Capture the cell that displays the provided text and extract its (X, Y) central coordinate. 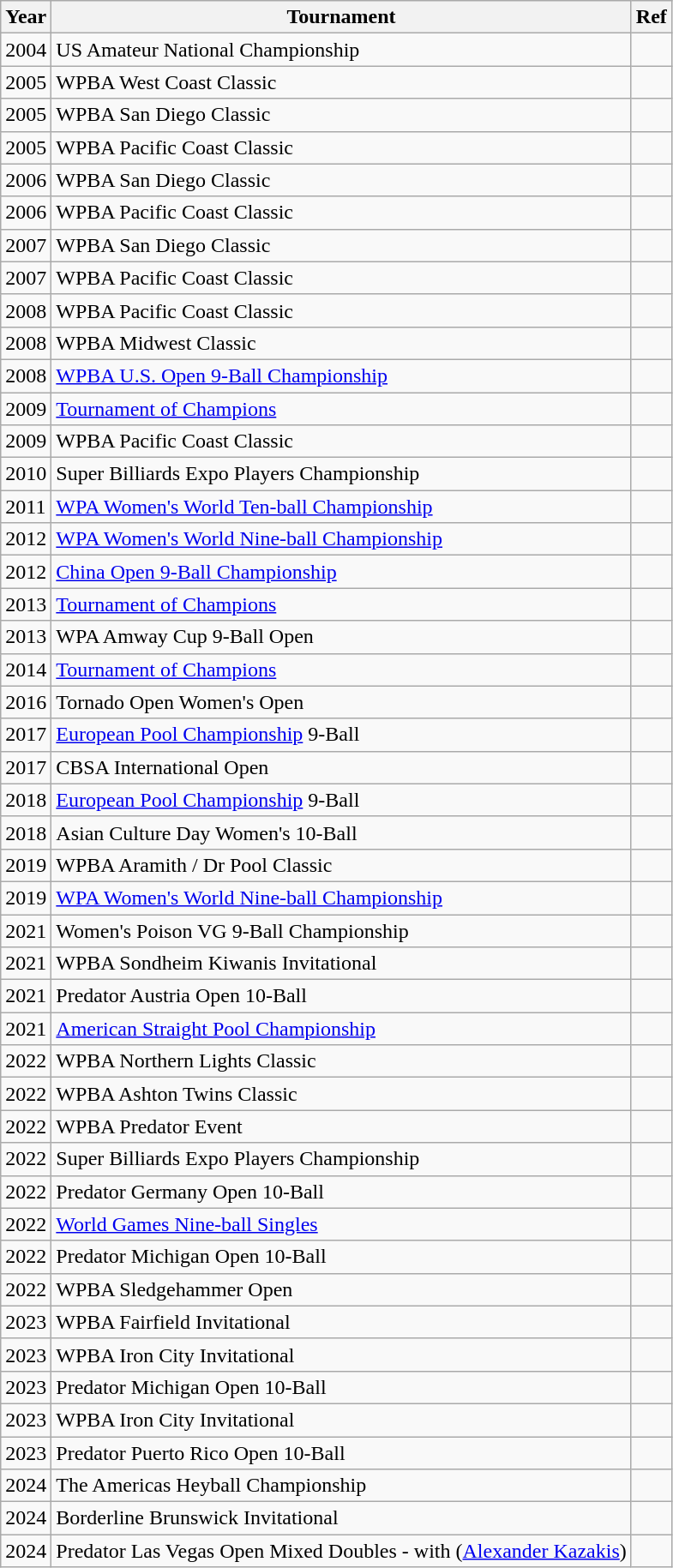
World Games Nine-ball Singles (341, 1224)
Predator Puerto Rico Open 10-Ball (341, 1453)
China Open 9-Ball Championship (341, 572)
WPBA West Coast Classic (341, 82)
WPBA Aramith / Dr Pool Classic (341, 865)
Asian Culture Day Women's 10-Ball (341, 832)
Tournament (341, 17)
WPA Women's World Ten-ball Championship (341, 507)
WPBA Predator Event (341, 1126)
2016 (26, 702)
2014 (26, 670)
Ref (652, 17)
Year (26, 17)
WPBA Fairfield Invitational (341, 1322)
WPA Amway Cup 9-Ball Open (341, 637)
Borderline Brunswick Invitational (341, 1518)
CBSA International Open (341, 767)
WPBA Ashton Twins Classic (341, 1094)
WPBA Sondheim Kiwanis Invitational (341, 964)
WPBA Sledgehammer Open (341, 1289)
WPBA Midwest Classic (341, 343)
Predator Las Vegas Open Mixed Doubles - with (Alexander Kazakis) (341, 1551)
2010 (26, 474)
Tornado Open Women's Open (341, 702)
WPBA Northern Lights Classic (341, 1061)
Predator Germany Open 10-Ball (341, 1192)
The Americas Heyball Championship (341, 1486)
US Amateur National Championship (341, 50)
WPBA U.S. Open 9-Ball Championship (341, 375)
2004 (26, 50)
Predator Austria Open 10-Ball (341, 996)
2011 (26, 507)
Women's Poison VG 9-Ball Championship (341, 930)
American Straight Pool Championship (341, 1029)
